Provide the [X, Y] coordinate of the cell's center where the given text is located.  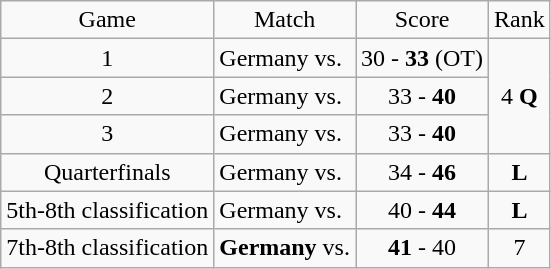
7 [520, 248]
41 - 40 [422, 248]
34 - 46 [422, 172]
30 - 33 (OT) [422, 58]
Rank [520, 20]
40 - 44 [422, 210]
7th-8th classification [108, 248]
Score [422, 20]
Game [108, 20]
Match [285, 20]
1 [108, 58]
Quarterfinals [108, 172]
5th-8th classification [108, 210]
4 Q [520, 96]
2 [108, 96]
3 [108, 134]
